Identify which cell holds the provided text, then report its (x, y) central coordinate. 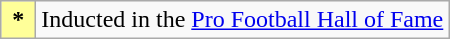
Inducted in the Pro Football Hall of Fame (242, 20)
* (18, 20)
